Determine the (x, y) coordinate at the center of the cell enclosing the given text.  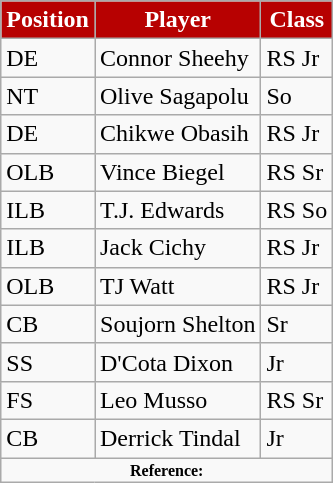
Position (48, 20)
Derrick Tindal (177, 438)
FS (48, 400)
Connor Sheehy (177, 58)
Sr (297, 324)
Class (297, 20)
D'Cota Dixon (177, 362)
Soujorn Shelton (177, 324)
Jack Cichy (177, 248)
RS So (297, 210)
Chikwe Obasih (177, 134)
Vince Biegel (177, 172)
TJ Watt (177, 286)
SS (48, 362)
NT (48, 96)
Leo Musso (177, 400)
Olive Sagapolu (177, 96)
Reference: (167, 470)
T.J. Edwards (177, 210)
Player (177, 20)
So (297, 96)
